Scan for the cell matching the given text and deliver its (x, y) coordinate at center. 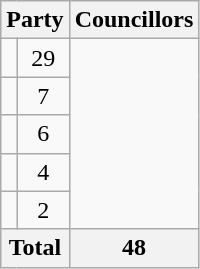
7 (43, 96)
Party (35, 20)
6 (43, 134)
29 (43, 58)
Total (35, 248)
48 (134, 248)
Councillors (134, 20)
4 (43, 172)
2 (43, 210)
